Find where the given text appears and provide that cell's center as [x, y] coordinate. 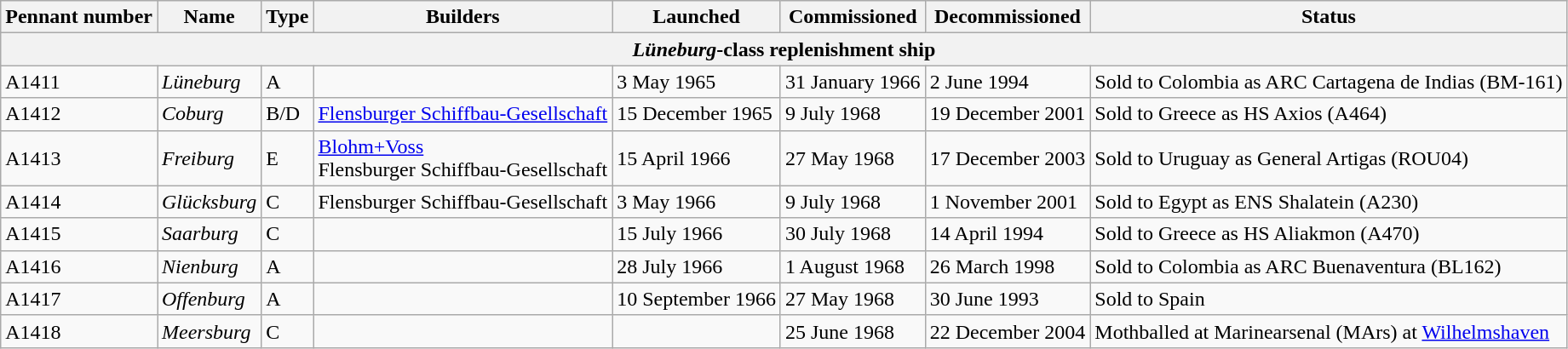
Sold to Colombia as ARC Cartagena de Indias (BM-161) [1329, 82]
Mothballed at Marinearsenal (MArs) at Wilhelmshaven [1329, 331]
26 March 1998 [1008, 266]
Status [1329, 17]
Lüneburg [209, 82]
Freiburg [209, 158]
A1411 [79, 82]
10 September 1966 [697, 299]
14 April 1994 [1008, 234]
17 December 2003 [1008, 158]
Sold to Greece as HS Axios (A464) [1329, 114]
Decommissioned [1008, 17]
Nienburg [209, 266]
Launched [697, 17]
A1412 [79, 114]
Builders [463, 17]
Sold to Egypt as ENS Shalatein (A230) [1329, 202]
Saarburg [209, 234]
Meersburg [209, 331]
A1413 [79, 158]
A1414 [79, 202]
19 December 2001 [1008, 114]
E [288, 158]
Lüneburg-class replenishment ship [784, 49]
1 November 2001 [1008, 202]
Type [288, 17]
A1415 [79, 234]
Glücksburg [209, 202]
Pennant number [79, 17]
Offenburg [209, 299]
A1417 [79, 299]
30 June 1993 [1008, 299]
Sold to Greece as HS Aliakmon (A470) [1329, 234]
1 August 1968 [853, 266]
15 April 1966 [697, 158]
25 June 1968 [853, 331]
Commissioned [853, 17]
30 July 1968 [853, 234]
A1416 [79, 266]
28 July 1966 [697, 266]
A1418 [79, 331]
2 June 1994 [1008, 82]
Sold to Colombia as ARC Buenaventura (BL162) [1329, 266]
22 December 2004 [1008, 331]
B/D [288, 114]
Sold to Uruguay as General Artigas (ROU04) [1329, 158]
Blohm+VossFlensburger Schiffbau-Gesellschaft [463, 158]
31 January 1966 [853, 82]
Name [209, 17]
3 May 1965 [697, 82]
15 December 1965 [697, 114]
15 July 1966 [697, 234]
3 May 1966 [697, 202]
Coburg [209, 114]
Sold to Spain [1329, 299]
